Locate the cell with the specified text and output its [x, y] center coordinate. 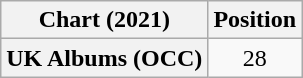
UK Albums (OCC) [104, 58]
Chart (2021) [104, 20]
28 [255, 58]
Position [255, 20]
